For the text-containing cell, return its midpoint in (x, y) coordinate format. 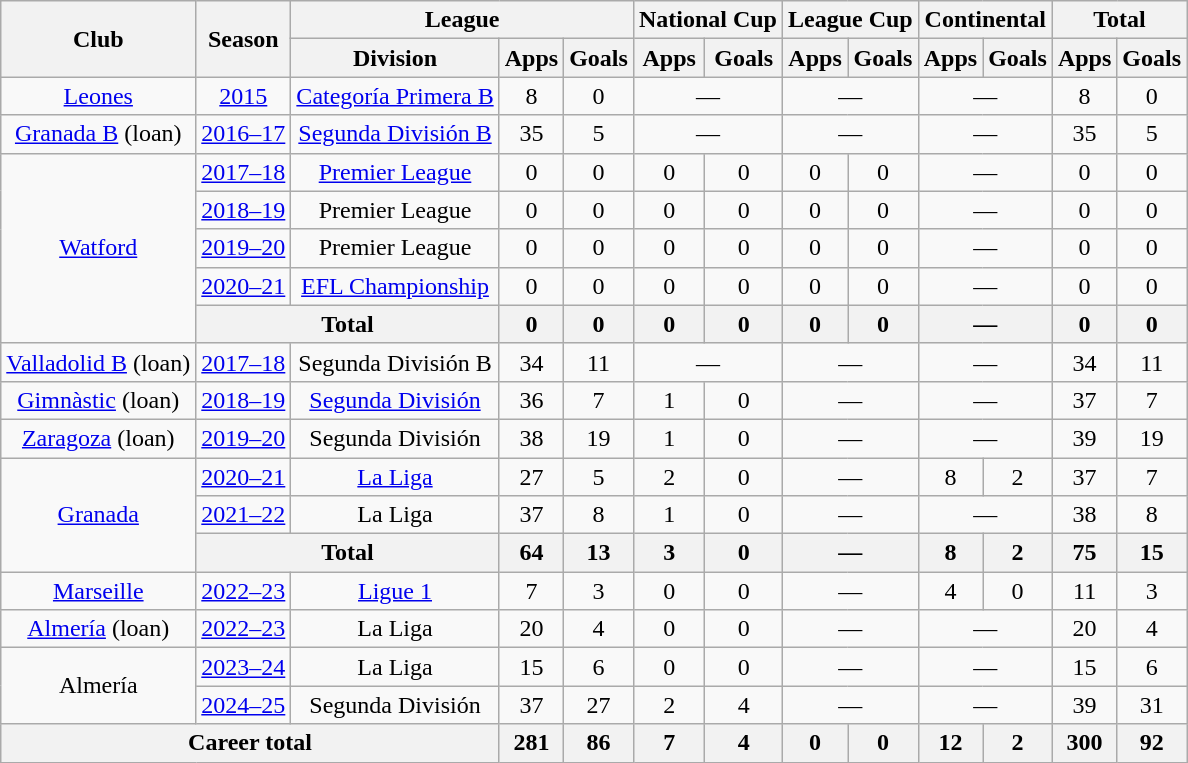
Season (244, 39)
Ligue 1 (395, 591)
Marseille (98, 591)
Gimnàstic (loan) (98, 400)
86 (599, 743)
Almería (98, 686)
281 (531, 743)
13 (599, 553)
64 (531, 553)
2021–22 (244, 515)
92 (1152, 743)
Valladolid B (loan) (98, 362)
2016–17 (244, 134)
Categoría Primera B (395, 96)
Club (98, 39)
National Cup (708, 20)
League (462, 20)
Zaragoza (loan) (98, 438)
300 (1084, 743)
Watford (98, 248)
Granada B (loan) (98, 134)
Career total (250, 743)
Almería (loan) (98, 629)
EFL Championship (395, 286)
75 (1084, 553)
36 (531, 400)
League Cup (850, 20)
2015 (244, 96)
12 (950, 743)
2024–25 (244, 705)
Division (395, 58)
Leones (98, 96)
2023–24 (244, 667)
Continental (985, 20)
31 (1152, 705)
Granada (98, 515)
